Locate the cell with the specified text and output its (x, y) center coordinate. 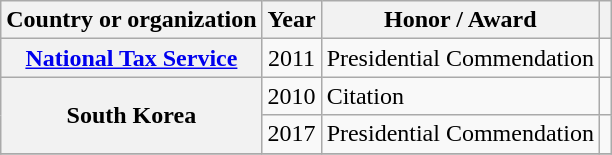
Citation (460, 96)
Country or organization (132, 20)
South Korea (132, 115)
Honor / Award (460, 20)
Year (292, 20)
National Tax Service (132, 58)
2011 (292, 58)
2010 (292, 96)
2017 (292, 134)
